Determine the [x, y] coordinate at the center of the cell enclosing the given text.  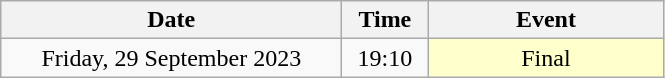
Date [172, 20]
Event [546, 20]
Final [546, 58]
19:10 [385, 58]
Friday, 29 September 2023 [172, 58]
Time [385, 20]
